Pinpoint the cell where the given text exists, returning its (X, Y) midpoint coordinate. 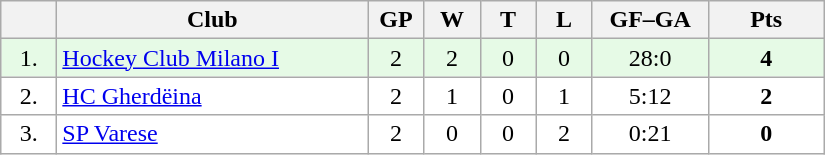
Club (212, 20)
4 (766, 58)
W (452, 20)
HC Gherdëina (212, 96)
L (564, 20)
2. (29, 96)
Hockey Club Milano I (212, 58)
28:0 (650, 58)
GP (396, 20)
GF–GA (650, 20)
1. (29, 58)
SP Varese (212, 134)
0:21 (650, 134)
Pts (766, 20)
5:12 (650, 96)
3. (29, 134)
T (508, 20)
